For the text-containing cell, return its midpoint in (X, Y) coordinate format. 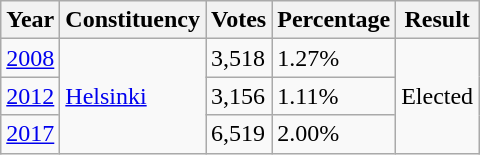
2012 (30, 96)
3,156 (239, 96)
2017 (30, 134)
2.00% (334, 134)
1.11% (334, 96)
Year (30, 20)
Helsinki (133, 96)
2008 (30, 58)
1.27% (334, 58)
Elected (438, 96)
3,518 (239, 58)
6,519 (239, 134)
Percentage (334, 20)
Result (438, 20)
Constituency (133, 20)
Votes (239, 20)
